Identify which cell holds the provided text, then report its (X, Y) central coordinate. 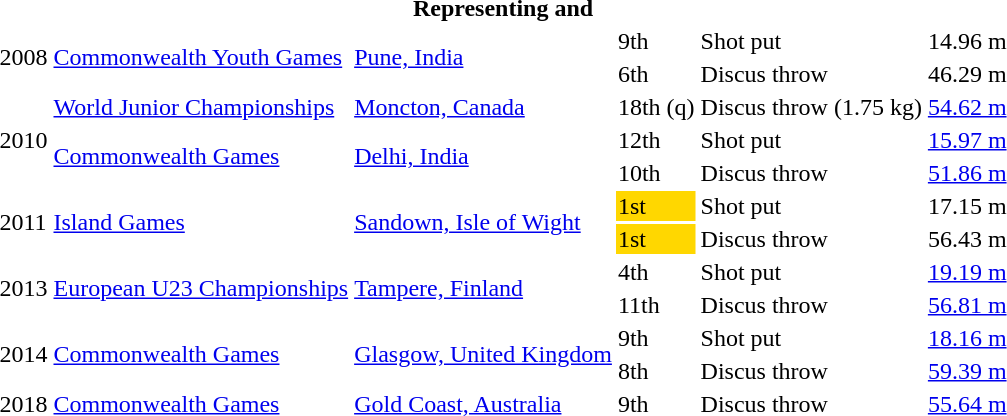
Tampere, Finland (484, 288)
10th (656, 173)
Discus throw (1.75 kg) (811, 107)
Pune, India (484, 58)
European U23 Championships (201, 288)
World Junior Championships (201, 107)
Island Games (201, 222)
6th (656, 74)
8th (656, 371)
18th (q) (656, 107)
Commonwealth Youth Games (201, 58)
12th (656, 140)
11th (656, 305)
Delhi, India (484, 156)
4th (656, 272)
Glasgow, United Kingdom (484, 354)
Sandown, Isle of Wight (484, 222)
Moncton, Canada (484, 107)
